Determine the [X, Y] coordinate at the center of the cell enclosing the given text.  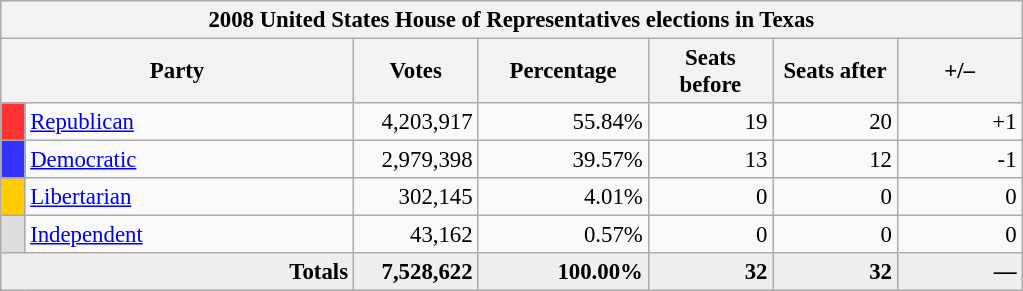
55.84% [563, 122]
Percentage [563, 72]
13 [710, 160]
Party [178, 72]
302,145 [416, 197]
19 [710, 122]
2008 United States House of Representatives elections in Texas [512, 20]
Seats before [710, 72]
Votes [416, 72]
+/– [960, 72]
-1 [960, 160]
4,203,917 [416, 122]
0.57% [563, 235]
Republican [189, 122]
2,979,398 [416, 160]
4.01% [563, 197]
Democratic [189, 160]
+1 [960, 122]
12 [836, 160]
Independent [189, 235]
Libertarian [189, 197]
Seats after [836, 72]
20 [836, 122]
39.57% [563, 160]
43,162 [416, 235]
